Capture the cell that displays the provided text and extract its [X, Y] central coordinate. 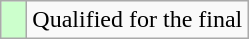
Qualified for the final [138, 20]
